Scan for the cell matching the given text and deliver its [X, Y] coordinate at center. 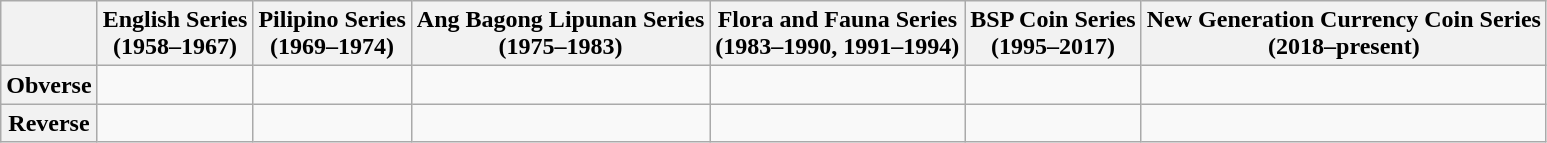
BSP Coin Series(1995–2017) [1053, 34]
Flora and Fauna Series(1983–1990, 1991–1994) [838, 34]
Pilipino Series(1969–1974) [332, 34]
English Series(1958–1967) [175, 34]
New Generation Currency Coin Series(2018–present) [1344, 34]
Reverse [49, 123]
Obverse [49, 85]
Ang Bagong Lipunan Series(1975–1983) [560, 34]
